Pinpoint the cell where the given text exists, returning its (X, Y) midpoint coordinate. 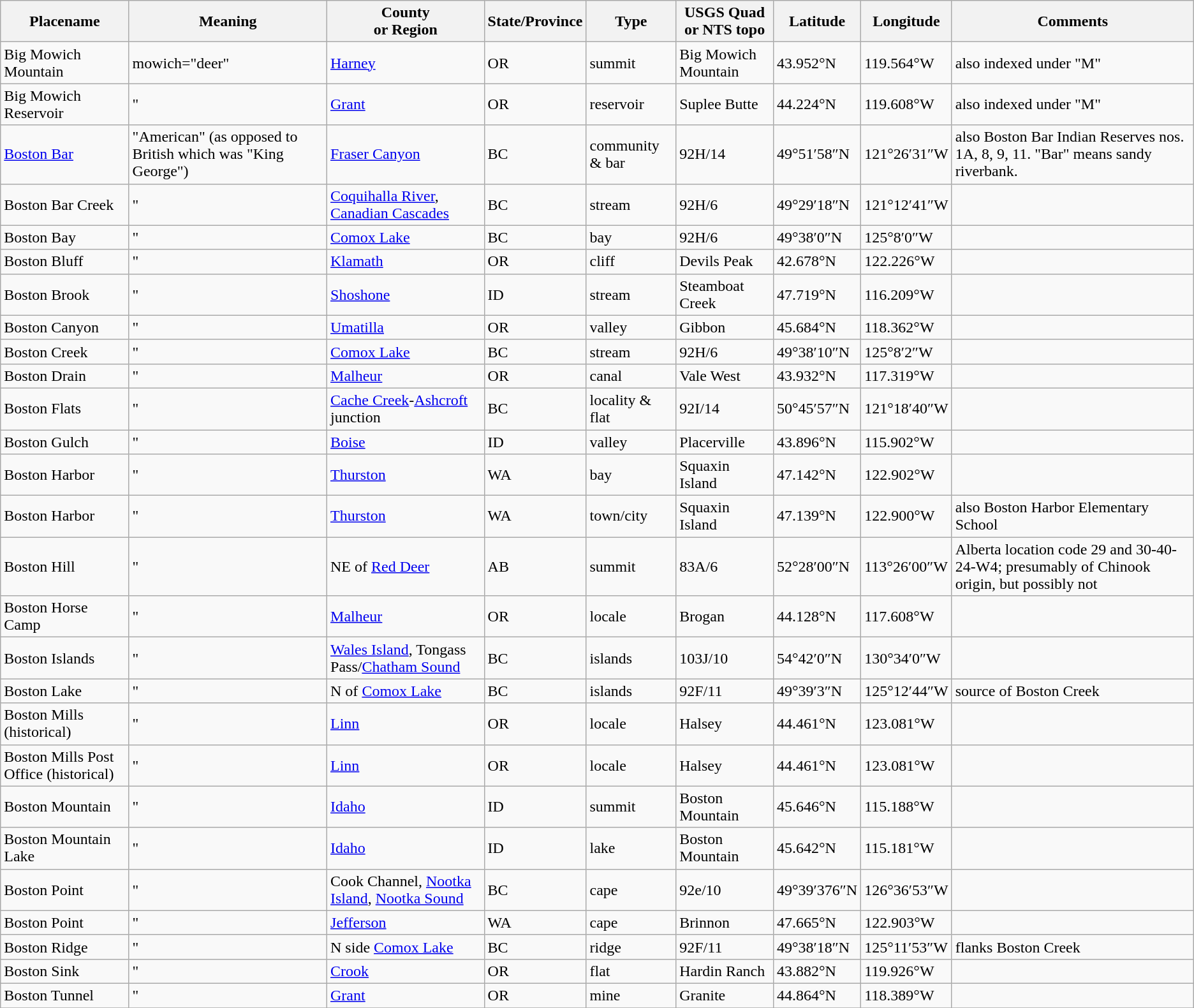
Meaning (228, 22)
122.226°W (907, 262)
118.362°W (907, 327)
54°42′0″N (816, 658)
116.209°W (907, 295)
USGS Quador NTS topo (725, 22)
43.932°N (816, 376)
130°34′0″W (907, 658)
Longitude (907, 22)
Boston Brook (65, 295)
Boston Flats (65, 408)
49°29′18″N (816, 204)
town/city (631, 517)
Boston Hill (65, 567)
118.389°W (907, 995)
47.719°N (816, 295)
115.188°W (907, 806)
Coquihalla River,Canadian Cascades (406, 204)
Type (631, 22)
Cache Creek-Ashcroft junction (406, 408)
source of Boston Creek (1073, 691)
122.903°W (907, 923)
122.902°W (907, 475)
119.926°W (907, 971)
125°8′2″W (907, 352)
115.181°W (907, 849)
47.665°N (816, 923)
N side Comox Lake (406, 947)
92H/14 (725, 154)
Boston Gulch (65, 442)
Boston Lake (65, 691)
Cook Channel, Nootka Island, Nootka Sound (406, 889)
119.608°W (907, 105)
45.646°N (816, 806)
47.142°N (816, 475)
Big Mowich Reservoir (65, 105)
Boston Sink (65, 971)
community & bar (631, 154)
43.882°N (816, 971)
44.128°N (816, 616)
Boise (406, 442)
NE of Red Deer (406, 567)
49°38′10″N (816, 352)
Boston Creek (65, 352)
Boston Horse Camp (65, 616)
50°45′57″N (816, 408)
115.902°W (907, 442)
locality & flat (631, 408)
Wales Island, Tongass Pass/Chatham Sound (406, 658)
121°18′40″W (907, 408)
Hardin Ranch (725, 971)
117.319°W (907, 376)
canal (631, 376)
92I/14 (725, 408)
Fraser Canyon (406, 154)
Boston Islands (65, 658)
83A/6 (725, 567)
47.139°N (816, 517)
122.900°W (907, 517)
Placename (65, 22)
Boston Canyon (65, 327)
Crook (406, 971)
Latitude (816, 22)
Umatilla (406, 327)
117.608°W (907, 616)
Steamboat Creek (725, 295)
Placerville (725, 442)
43.896°N (816, 442)
44.864°N (816, 995)
Boston Tunnel (65, 995)
121°26′31″W (907, 154)
flanks Boston Creek (1073, 947)
"American" (as opposed to British which was "King George") (228, 154)
cliff (631, 262)
49°51′58″N (816, 154)
49°39′376″N (816, 889)
Jefferson (406, 923)
Brogan (725, 616)
AB (535, 567)
N of Comox Lake (406, 691)
Boston Mountain Lake (65, 849)
Vale West (725, 376)
125°8′0″W (907, 237)
Brinnon (725, 923)
mowich="deer" (228, 63)
103J/10 (725, 658)
42.678°N (816, 262)
Boston Bay (65, 237)
Comments (1073, 22)
43.952°N (816, 63)
92e/10 (725, 889)
Alberta location code 29 and 30-40-24-W4; presumably of Chinook origin, but possibly not (1073, 567)
ridge (631, 947)
44.224°N (816, 105)
Shoshone (406, 295)
Countyor Region (406, 22)
49°38′0″N (816, 237)
49°39′3″N (816, 691)
Boston Drain (65, 376)
125°12′44″W (907, 691)
also Boston Bar Indian Reserves nos. 1A, 8, 9, 11. "Bar" means sandy riverbank. (1073, 154)
Boston Bluff (65, 262)
also Boston Harbor Elementary School (1073, 517)
52°28′00″N (816, 567)
121°12′41″W (907, 204)
Devils Peak (725, 262)
mine (631, 995)
113°26′00″W (907, 567)
Gibbon (725, 327)
Boston Mills (historical) (65, 723)
State/Province (535, 22)
Klamath (406, 262)
49°38′18″N (816, 947)
Harney (406, 63)
45.684°N (816, 327)
119.564°W (907, 63)
Suplee Butte (725, 105)
Boston Bar (65, 154)
Boston Bar Creek (65, 204)
Boston Mills Post Office (historical) (65, 766)
45.642°N (816, 849)
flat (631, 971)
Boston Ridge (65, 947)
lake (631, 849)
126°36′53″W (907, 889)
Granite (725, 995)
125°11′53″W (907, 947)
reservoir (631, 105)
